Identify which cell holds the provided text, then report its (x, y) central coordinate. 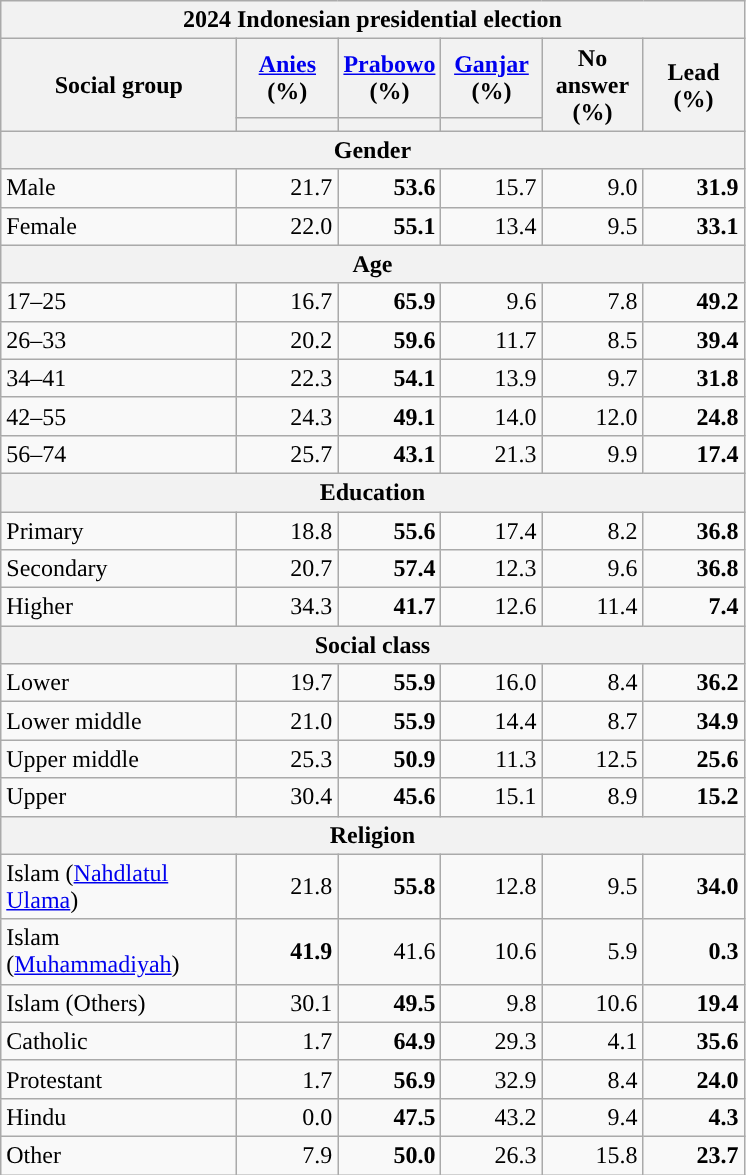
25.7 (288, 454)
41.7 (390, 607)
No answer(%) (592, 85)
23.7 (694, 1155)
59.6 (390, 340)
14.4 (492, 721)
20.7 (288, 569)
45.6 (390, 797)
54.1 (390, 378)
19.4 (694, 1003)
8.5 (592, 340)
30.4 (288, 797)
11.4 (592, 607)
21.0 (288, 721)
43.2 (492, 1117)
Other (119, 1155)
Islam (Others) (119, 1003)
55.8 (390, 886)
Islam (Muhammadiyah) (119, 952)
32.9 (492, 1079)
49.5 (390, 1003)
Upper (119, 797)
50.9 (390, 759)
50.0 (390, 1155)
8.2 (592, 531)
24.3 (288, 416)
12.6 (492, 607)
Catholic (119, 1041)
55.6 (390, 531)
31.9 (694, 188)
11.7 (492, 340)
9.8 (492, 1003)
Social group (119, 85)
26.3 (492, 1155)
7.8 (592, 302)
12.8 (492, 886)
22.3 (288, 378)
55.1 (390, 226)
25.6 (694, 759)
8.7 (592, 721)
41.6 (390, 952)
21.8 (288, 886)
Anies(%) (288, 78)
Higher (119, 607)
57.4 (390, 569)
Age (372, 264)
15.1 (492, 797)
Upper middle (119, 759)
20.2 (288, 340)
56.9 (390, 1079)
4.3 (694, 1117)
12.0 (592, 416)
42–55 (119, 416)
49.1 (390, 416)
7.4 (694, 607)
18.8 (288, 531)
Male (119, 188)
39.4 (694, 340)
41.9 (288, 952)
16.0 (492, 683)
64.9 (390, 1041)
47.5 (390, 1117)
49.2 (694, 302)
4.1 (592, 1041)
13.4 (492, 226)
Religion (372, 835)
30.1 (288, 1003)
8.9 (592, 797)
19.7 (288, 683)
Ganjar(%) (492, 78)
22.0 (288, 226)
Lower middle (119, 721)
26–33 (119, 340)
Prabowo(%) (390, 78)
Primary (119, 531)
9.9 (592, 454)
12.5 (592, 759)
9.0 (592, 188)
15.2 (694, 797)
Hindu (119, 1117)
0.3 (694, 952)
Social class (372, 645)
56–74 (119, 454)
34.0 (694, 886)
53.6 (390, 188)
Secondary (119, 569)
25.3 (288, 759)
Protestant (119, 1079)
2024 Indonesian presidential election (372, 20)
Islam (Nahdlatul Ulama) (119, 886)
17–25 (119, 302)
35.6 (694, 1041)
34–41 (119, 378)
21.3 (492, 454)
12.3 (492, 569)
0.0 (288, 1117)
9.7 (592, 378)
Lower (119, 683)
29.3 (492, 1041)
Gender (372, 150)
Female (119, 226)
34.9 (694, 721)
33.1 (694, 226)
15.8 (592, 1155)
Education (372, 492)
Lead(%) (694, 85)
9.4 (592, 1117)
15.7 (492, 188)
13.9 (492, 378)
24.8 (694, 416)
21.7 (288, 188)
34.3 (288, 607)
11.3 (492, 759)
7.9 (288, 1155)
31.8 (694, 378)
5.9 (592, 952)
24.0 (694, 1079)
43.1 (390, 454)
65.9 (390, 302)
14.0 (492, 416)
16.7 (288, 302)
36.2 (694, 683)
